Capture the cell that displays the provided text and extract its [X, Y] central coordinate. 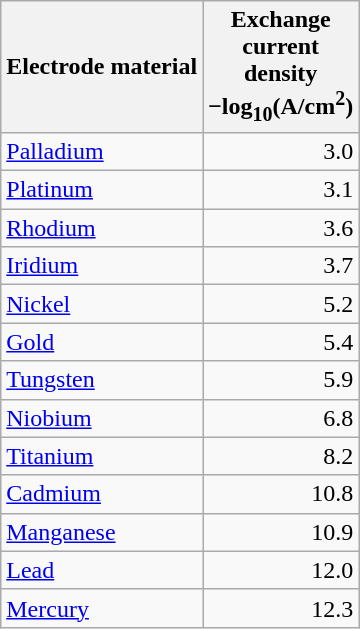
3.1 [281, 190]
Gold [102, 342]
Palladium [102, 152]
5.4 [281, 342]
6.8 [281, 418]
10.8 [281, 494]
Mercury [102, 608]
3.6 [281, 228]
8.2 [281, 456]
Niobium [102, 418]
Titanium [102, 456]
Iridium [102, 266]
Electrode material [102, 67]
5.9 [281, 380]
Exchangecurrentdensity−log10(A/cm2) [281, 67]
12.0 [281, 570]
12.3 [281, 608]
Rhodium [102, 228]
Nickel [102, 304]
Tungsten [102, 380]
5.2 [281, 304]
Lead [102, 570]
3.7 [281, 266]
Cadmium [102, 494]
10.9 [281, 532]
Platinum [102, 190]
3.0 [281, 152]
Manganese [102, 532]
